Capture the cell that displays the provided text and extract its [x, y] central coordinate. 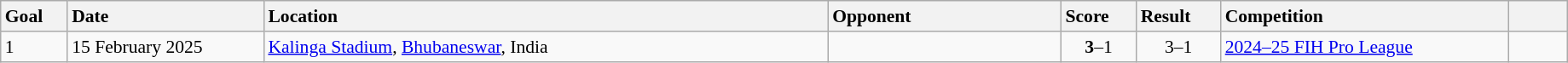
Result [1178, 16]
Score [1098, 16]
Location [546, 16]
Date [165, 16]
15 February 2025 [165, 47]
Goal [34, 16]
1 [34, 47]
Kalinga Stadium, Bhubaneswar, India [546, 47]
Opponent [945, 16]
Competition [1365, 16]
2024–25 FIH Pro League [1365, 47]
